Find where the given text appears and provide that cell's center as (x, y) coordinate. 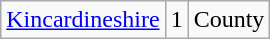
County (229, 20)
Kincardineshire (83, 20)
1 (176, 20)
